Identify which cell holds the provided text, then report its [X, Y] central coordinate. 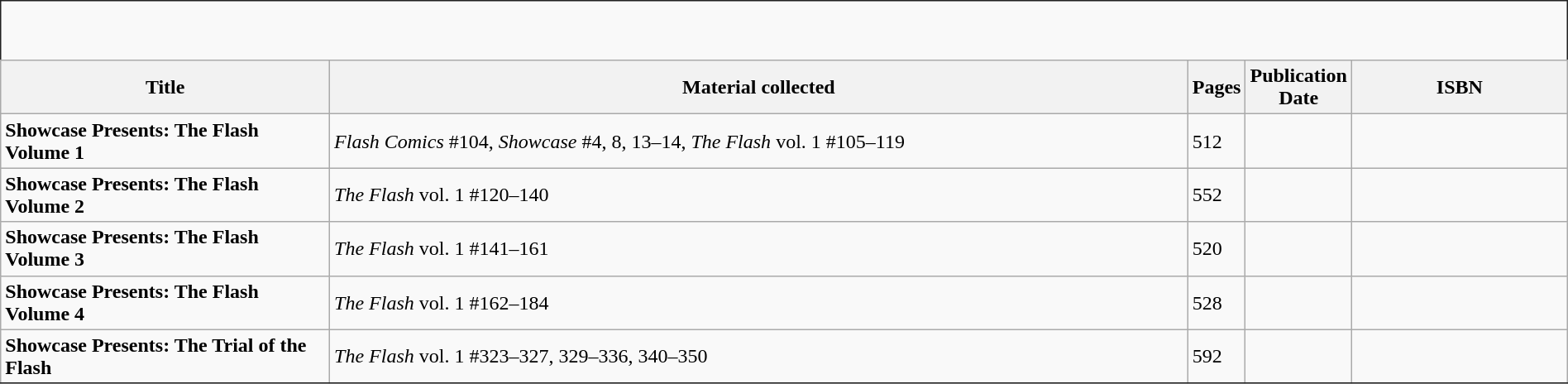
Flash Comics #104, Showcase #4, 8, 13–14, The Flash vol. 1 #105–119 [759, 141]
Publication Date [1298, 88]
Material collected [759, 88]
ISBN [1459, 88]
The Flash vol. 1 #162–184 [759, 303]
528 [1217, 303]
552 [1217, 195]
Showcase Presents: The Flash Volume 4 [165, 303]
The Flash vol. 1 #120–140 [759, 195]
520 [1217, 248]
Showcase Presents: The Trial of the Flash [165, 356]
Title [165, 88]
Showcase Presents: The Flash Volume 3 [165, 248]
Showcase Presents: The Flash Volume 2 [165, 195]
The Flash vol. 1 #141–161 [759, 248]
Pages [1217, 88]
The Flash vol. 1 #323–327, 329–336, 340–350 [759, 356]
592 [1217, 356]
Showcase Presents: The Flash Volume 1 [165, 141]
512 [1217, 141]
